Return the (X, Y) coordinate for the center point of the cell that contains the specified text.  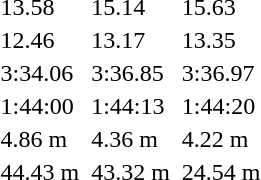
3:36.85 (131, 73)
4.36 m (131, 139)
13.17 (131, 40)
1:44:13 (131, 106)
